Output the [X, Y] coordinate of the center of the cell containing the given text.  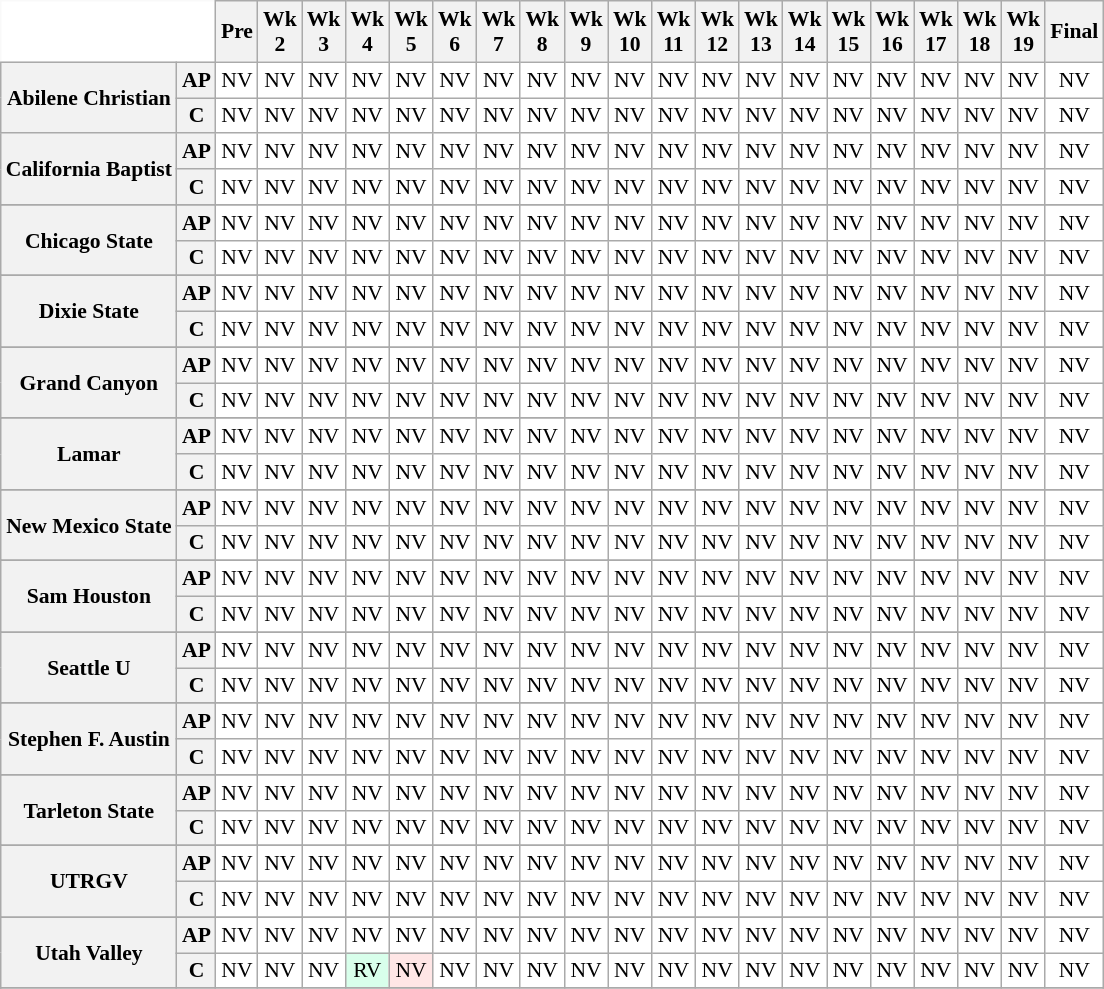
California Baptist [89, 170]
Wk5 [411, 32]
Wk6 [455, 32]
Sam Houston [89, 596]
Wk15 [849, 32]
Wk11 [674, 32]
Seattle U [89, 668]
Wk14 [805, 32]
RV [367, 971]
Stephen F. Austin [89, 740]
Lamar [89, 454]
Wk19 [1023, 32]
Wk4 [367, 32]
Wk12 [717, 32]
Chicago State [89, 240]
Wk13 [761, 32]
Final [1074, 32]
Tarleton State [89, 810]
Wk7 [499, 32]
Wk16 [892, 32]
Wk2 [280, 32]
Wk18 [980, 32]
Wk3 [324, 32]
Grand Canyon [89, 382]
Abilene Christian [89, 98]
Pre [237, 32]
Wk10 [630, 32]
Utah Valley [89, 952]
UTRGV [89, 882]
Dixie State [89, 312]
New Mexico State [89, 526]
Wk9 [586, 32]
Wk17 [936, 32]
Wk8 [542, 32]
